Scan for the cell matching the given text and deliver its [x, y] coordinate at center. 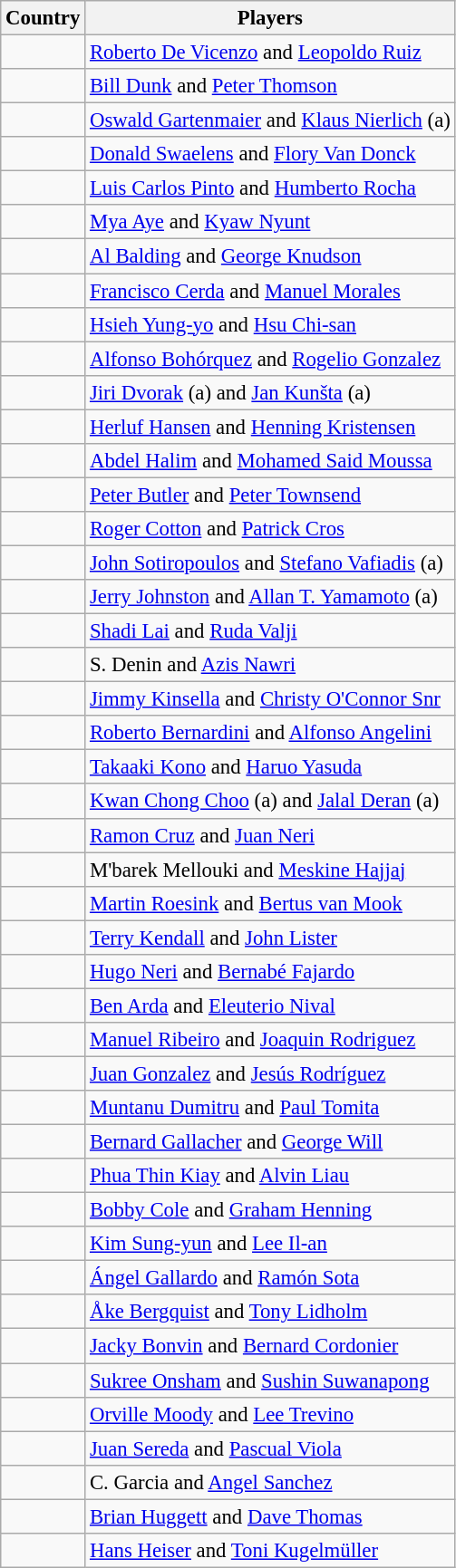
Ben Arda and Eleuterio Nival [270, 1005]
Luis Carlos Pinto and Humberto Rocha [270, 188]
Hans Heiser and Toni Kugelmüller [270, 1551]
Ángel Gallardo and Ramón Sota [270, 1278]
Francisco Cerda and Manuel Morales [270, 291]
Kwan Chong Choo (a) and Jalal Deran (a) [270, 802]
Bill Dunk and Peter Thomson [270, 86]
Herluf Hansen and Henning Kristensen [270, 427]
Muntanu Dumitru and Paul Tomita [270, 1108]
S. Denin and Azis Nawri [270, 665]
Peter Butler and Peter Townsend [270, 495]
John Sotiropoulos and Stefano Vafiadis (a) [270, 563]
Hugo Neri and Bernabé Fajardo [270, 972]
M'barek Mellouki and Meskine Hajjaj [270, 870]
Phua Thin Kiay and Alvin Liau [270, 1176]
Åke Bergquist and Tony Lidholm [270, 1313]
Kim Sung-yun and Lee Il-an [270, 1244]
Oswald Gartenmaier and Klaus Nierlich (a) [270, 120]
Alfonso Bohórquez and Rogelio Gonzalez [270, 359]
Terry Kendall and John Lister [270, 938]
Donald Swaelens and Flory Van Donck [270, 154]
Manuel Ribeiro and Joaquin Rodriguez [270, 1040]
Bernard Gallacher and George Will [270, 1142]
Ramon Cruz and Juan Neri [270, 835]
Shadi Lai and Ruda Valji [270, 631]
Abdel Halim and Mohamed Said Moussa [270, 461]
Players [270, 18]
Roberto Bernardini and Alfonso Angelini [270, 733]
Martin Roesink and Bertus van Mook [270, 903]
Orville Moody and Lee Trevino [270, 1414]
Brian Huggett and Dave Thomas [270, 1516]
Roberto De Vicenzo and Leopoldo Ruiz [270, 53]
C. Garcia and Angel Sanchez [270, 1482]
Bobby Cole and Graham Henning [270, 1210]
Jiri Dvorak (a) and Jan Kunšta (a) [270, 392]
Jimmy Kinsella and Christy O'Connor Snr [270, 699]
Hsieh Yung-yo and Hsu Chi-san [270, 324]
Roger Cotton and Patrick Cros [270, 529]
Juan Gonzalez and Jesús Rodríguez [270, 1073]
Al Balding and George Knudson [270, 256]
Jacky Bonvin and Bernard Cordonier [270, 1346]
Juan Sereda and Pascual Viola [270, 1448]
Sukree Onsham and Sushin Suwanapong [270, 1380]
Mya Aye and Kyaw Nyunt [270, 222]
Country [44, 18]
Jerry Johnston and Allan T. Yamamoto (a) [270, 597]
Takaaki Kono and Haruo Yasuda [270, 767]
